From the cell containing the given text, extract its center point as (X, Y) coordinate. 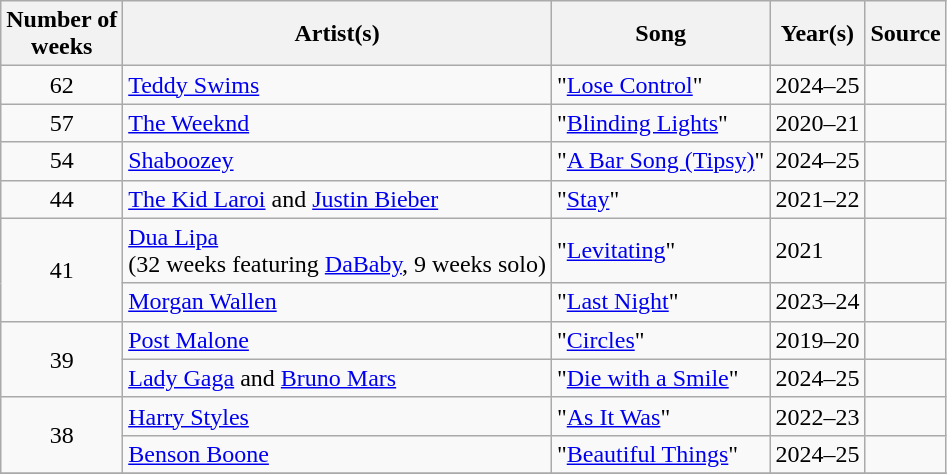
"A Bar Song (Tipsy)" (660, 161)
57 (62, 123)
Number of weeks (62, 34)
The Kid Laroi and Justin Bieber (338, 199)
38 (62, 435)
54 (62, 161)
Dua Lipa (32 weeks featuring DaBaby, 9 weeks solo) (338, 250)
"Beautiful Things" (660, 454)
"As It Was" (660, 416)
2021–22 (818, 199)
Lady Gaga and Bruno Mars (338, 378)
39 (62, 359)
"Levitating" (660, 250)
2022–23 (818, 416)
2020–21 (818, 123)
Year(s) (818, 34)
"Lose Control" (660, 85)
"Circles" (660, 340)
Artist(s) (338, 34)
Source (906, 34)
Song (660, 34)
Shaboozey (338, 161)
"Last Night" (660, 302)
"Blinding Lights" (660, 123)
2023–24 (818, 302)
2021 (818, 250)
"Die with a Smile" (660, 378)
Benson Boone (338, 454)
The Weeknd (338, 123)
Post Malone (338, 340)
41 (62, 270)
"Stay" (660, 199)
44 (62, 199)
Morgan Wallen (338, 302)
Harry Styles (338, 416)
62 (62, 85)
Teddy Swims (338, 85)
2019–20 (818, 340)
